Determine the (x, y) coordinate at the center of the cell enclosing the given text.  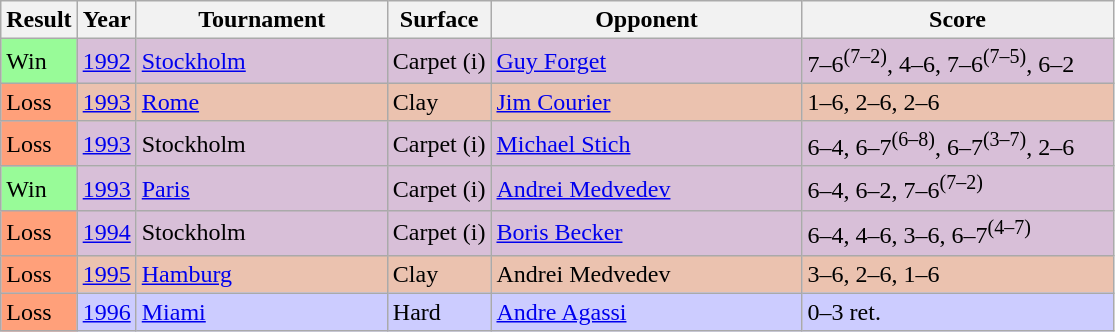
1996 (106, 312)
Rome (262, 102)
7–6(7–2), 4–6, 7–6(7–5), 6–2 (958, 62)
1992 (106, 62)
Hamburg (262, 274)
Guy Forget (646, 62)
Andre Agassi (646, 312)
Jim Courier (646, 102)
Result (39, 20)
Surface (439, 20)
1994 (106, 234)
Opponent (646, 20)
Score (958, 20)
Paris (262, 188)
6–4, 6–2, 7–6(7–2) (958, 188)
Michael Stich (646, 144)
6–4, 6–7(6–8), 6–7(3–7), 2–6 (958, 144)
Boris Becker (646, 234)
Hard (439, 312)
6–4, 4–6, 3–6, 6–7(4–7) (958, 234)
1–6, 2–6, 2–6 (958, 102)
1995 (106, 274)
Tournament (262, 20)
0–3 ret. (958, 312)
3–6, 2–6, 1–6 (958, 274)
Year (106, 20)
Miami (262, 312)
